From the cell containing the given text, extract its center point as [X, Y] coordinate. 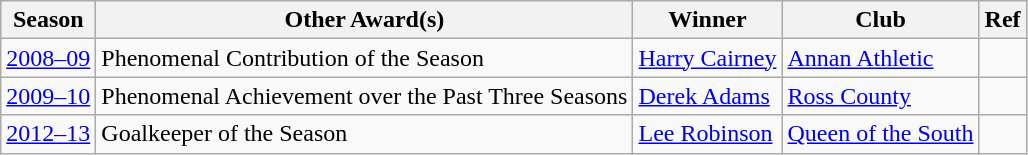
Queen of the South [880, 134]
2012–13 [48, 134]
Season [48, 20]
Phenomenal Contribution of the Season [364, 58]
Lee Robinson [708, 134]
Derek Adams [708, 96]
2009–10 [48, 96]
Goalkeeper of the Season [364, 134]
Other Award(s) [364, 20]
Winner [708, 20]
Phenomenal Achievement over the Past Three Seasons [364, 96]
Club [880, 20]
Annan Athletic [880, 58]
Harry Cairney [708, 58]
Ross County [880, 96]
Ref [1002, 20]
2008–09 [48, 58]
